Provide the [X, Y] coordinate of the cell's center where the given text is located.  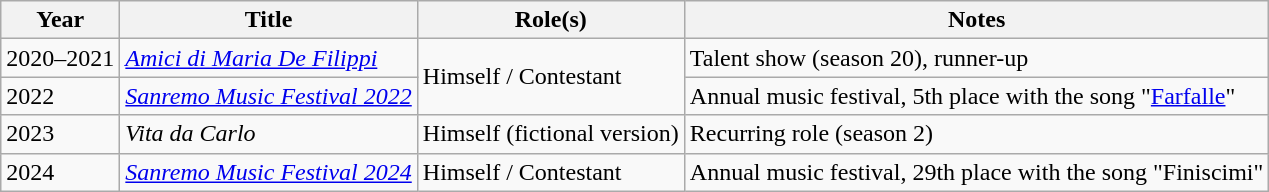
2020–2021 [60, 58]
Himself (fictional version) [550, 134]
2024 [60, 172]
Sanremo Music Festival 2022 [268, 96]
Talent show (season 20), runner-up [976, 58]
Title [268, 20]
Role(s) [550, 20]
Vita da Carlo [268, 134]
Annual music festival, 5th place with the song "Farfalle" [976, 96]
2022 [60, 96]
Notes [976, 20]
2023 [60, 134]
Annual music festival, 29th place with the song "Finiscimi" [976, 172]
Recurring role (season 2) [976, 134]
Amici di Maria De Filippi [268, 58]
Sanremo Music Festival 2024 [268, 172]
Year [60, 20]
